From the cell containing the given text, extract its center point as (X, Y) coordinate. 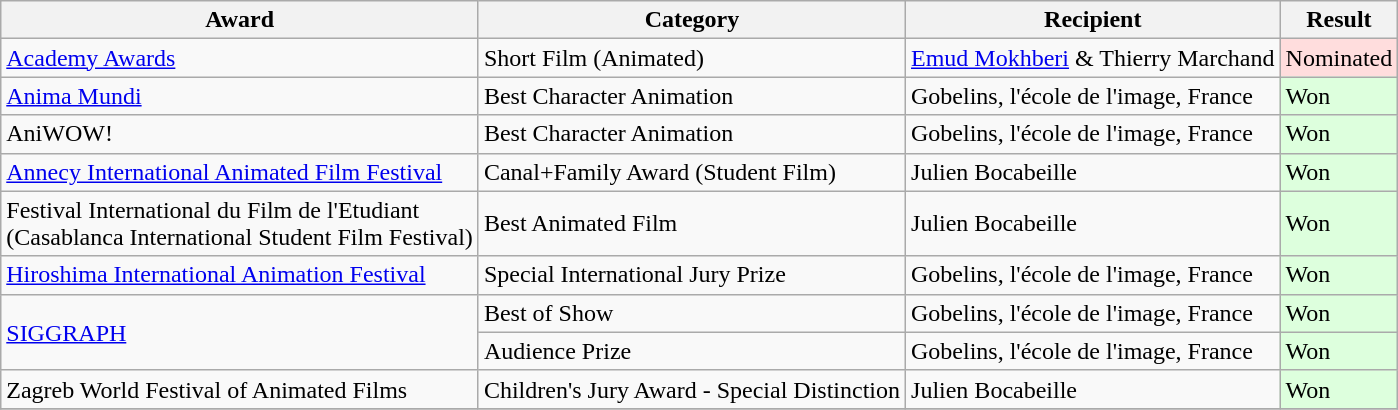
AniWOW! (240, 134)
Category (692, 20)
Best of Show (692, 313)
SIGGRAPH (240, 332)
Recipient (1094, 20)
Children's Jury Award - Special Distinction (692, 389)
Anima Mundi (240, 96)
Festival International du Film de l'Etudiant(Casablanca International Student Film Festival) (240, 224)
Zagreb World Festival of Animated Films (240, 389)
Academy Awards (240, 58)
Nominated (1339, 58)
Best Animated Film (692, 224)
Annecy International Animated Film Festival (240, 172)
Hiroshima International Animation Festival (240, 275)
Special International Jury Prize (692, 275)
Emud Mokhberi & Thierry Marchand (1094, 58)
Result (1339, 20)
Short Film (Animated) (692, 58)
Award (240, 20)
Audience Prize (692, 351)
Canal+Family Award (Student Film) (692, 172)
